Extract the (x, y) coordinate from the center of the cell holding the provided text.  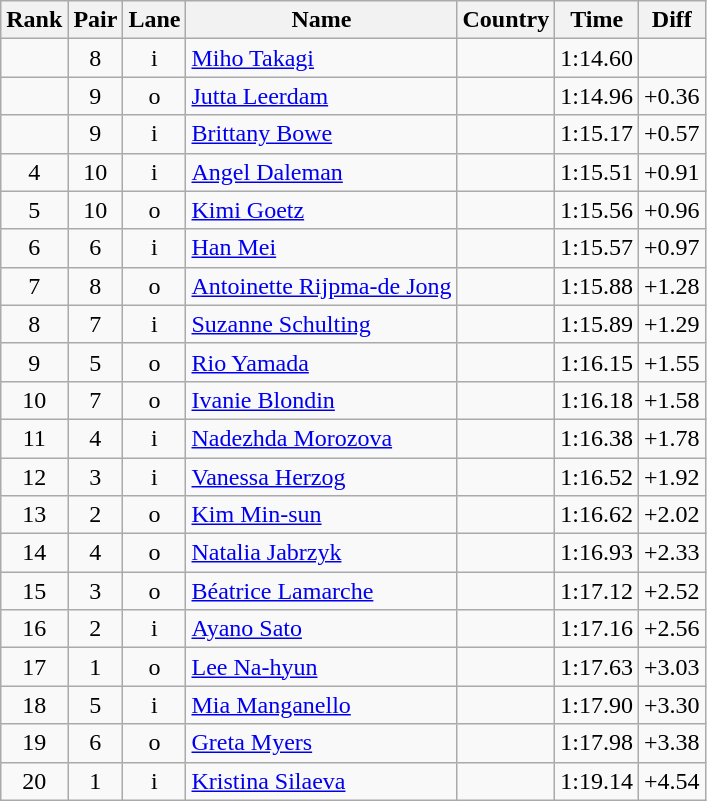
Time (597, 20)
Nadezhda Morozova (322, 438)
Name (322, 20)
1:15.57 (597, 248)
16 (34, 629)
19 (34, 743)
+1.58 (672, 400)
1:17.16 (597, 629)
1:15.89 (597, 324)
17 (34, 667)
Béatrice Lamarche (322, 591)
+1.29 (672, 324)
Diff (672, 20)
Miho Takagi (322, 58)
1:16.38 (597, 438)
+0.96 (672, 210)
1:14.60 (597, 58)
Angel Daleman (322, 172)
+1.55 (672, 362)
+3.38 (672, 743)
1:14.96 (597, 96)
Rio Yamada (322, 362)
Natalia Jabrzyk (322, 553)
Greta Myers (322, 743)
Kim Min-sun (322, 515)
1:16.15 (597, 362)
15 (34, 591)
Antoinette Rijpma-de Jong (322, 286)
1:17.90 (597, 705)
Pair (96, 20)
20 (34, 781)
+1.92 (672, 477)
+0.97 (672, 248)
+2.02 (672, 515)
+1.78 (672, 438)
Kristina Silaeva (322, 781)
+2.52 (672, 591)
Ivanie Blondin (322, 400)
1:17.63 (597, 667)
+2.33 (672, 553)
1:19.14 (597, 781)
+0.91 (672, 172)
12 (34, 477)
18 (34, 705)
Lane (154, 20)
+1.28 (672, 286)
Brittany Bowe (322, 134)
+4.54 (672, 781)
Suzanne Schulting (322, 324)
+2.56 (672, 629)
1:16.62 (597, 515)
13 (34, 515)
Han Mei (322, 248)
Jutta Leerdam (322, 96)
1:15.88 (597, 286)
Vanessa Herzog (322, 477)
1:17.12 (597, 591)
Lee Na-hyun (322, 667)
1:16.18 (597, 400)
+3.03 (672, 667)
1:17.98 (597, 743)
Ayano Sato (322, 629)
11 (34, 438)
1:16.52 (597, 477)
+0.57 (672, 134)
+3.30 (672, 705)
Mia Manganello (322, 705)
Kimi Goetz (322, 210)
1:15.51 (597, 172)
14 (34, 553)
1:15.56 (597, 210)
Rank (34, 20)
1:16.93 (597, 553)
+0.36 (672, 96)
1:15.17 (597, 134)
Country (506, 20)
